Scan for the cell matching the given text and deliver its [X, Y] coordinate at center. 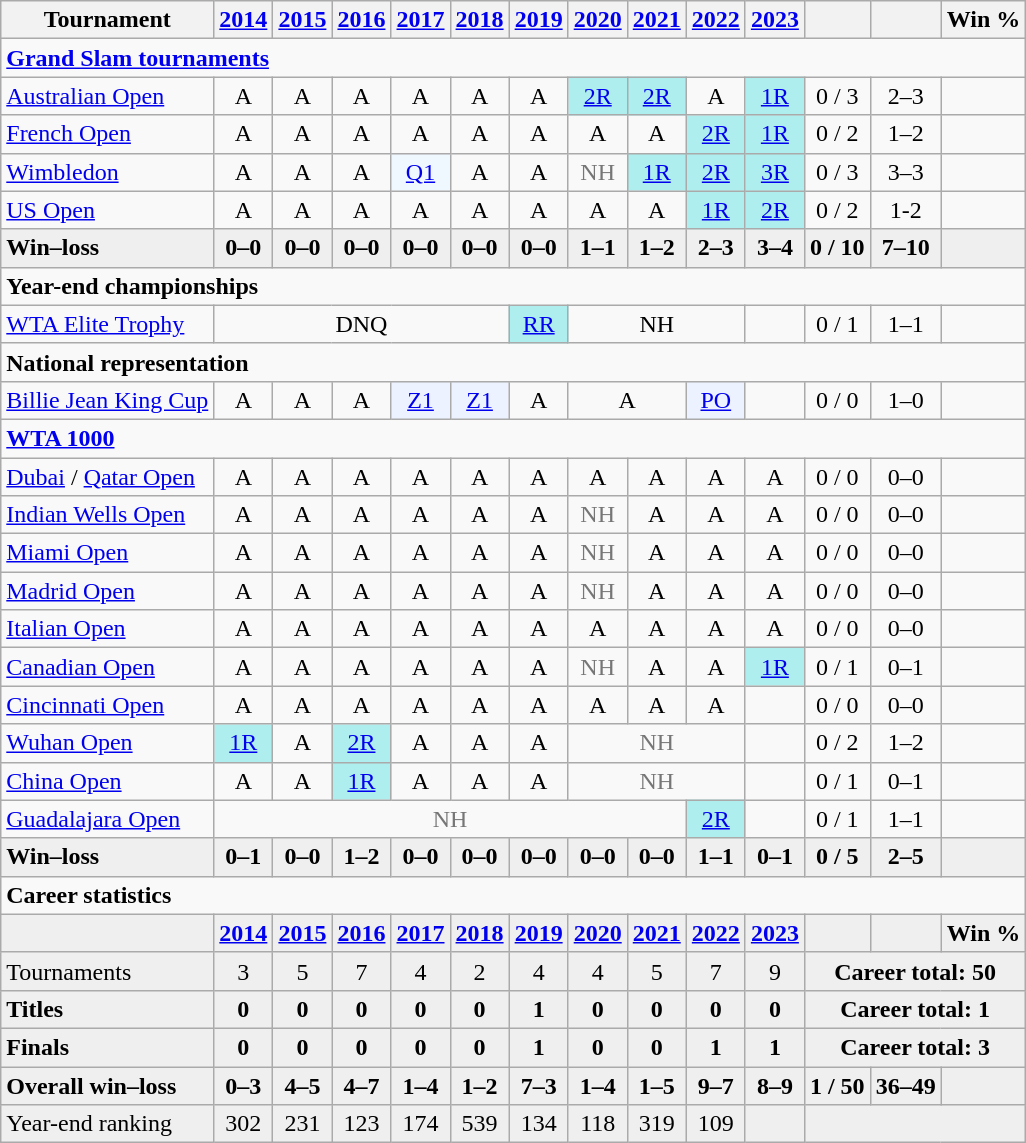
Australian Open [108, 96]
DNQ [362, 324]
Titles [108, 1009]
US Open [108, 210]
Wuhan Open [108, 743]
Miami Open [108, 553]
WTA 1000 [514, 438]
7–10 [906, 248]
3–3 [906, 172]
1–5 [656, 1085]
Career total: 50 [914, 971]
1-2 [906, 210]
302 [244, 1124]
Year-end ranking [108, 1124]
Year-end championships [514, 286]
2–5 [906, 857]
Madrid Open [108, 591]
8–9 [774, 1085]
French Open [108, 134]
1 / 50 [837, 1085]
Canadian Open [108, 667]
2 [480, 971]
3 [244, 971]
174 [420, 1124]
Finals [108, 1047]
36–49 [906, 1085]
Tournaments [108, 971]
118 [598, 1124]
4–7 [362, 1085]
319 [656, 1124]
PO [716, 400]
Italian Open [108, 629]
Career total: 3 [914, 1047]
0 / 5 [837, 857]
123 [362, 1124]
0–3 [244, 1085]
Wimbledon [108, 172]
Guadalajara Open [108, 819]
4–5 [302, 1085]
7–3 [538, 1085]
Overall win–loss [108, 1085]
539 [480, 1124]
Career total: 1 [914, 1009]
WTA Elite Trophy [108, 324]
3R [774, 172]
RR [538, 324]
Dubai / Qatar Open [108, 477]
134 [538, 1124]
9 [774, 971]
Career statistics [514, 895]
Q1 [420, 172]
109 [716, 1124]
9–7 [716, 1085]
National representation [514, 362]
1–0 [906, 400]
Billie Jean King Cup [108, 400]
China Open [108, 781]
Cincinnati Open [108, 705]
Tournament [108, 20]
0 / 10 [837, 248]
3–4 [774, 248]
231 [302, 1124]
Indian Wells Open [108, 515]
Grand Slam tournaments [514, 58]
